Extract the [X, Y] coordinate from the center of the cell holding the provided text.  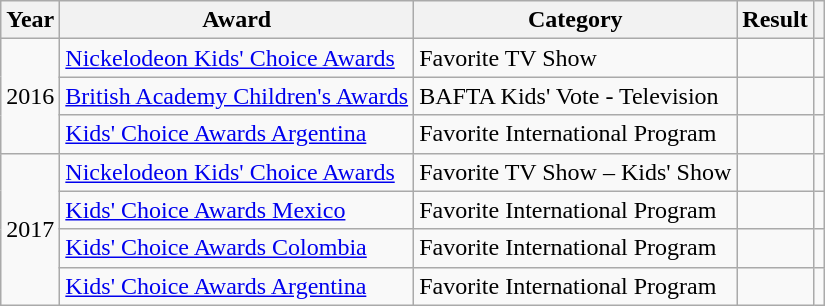
BAFTA Kids' Vote - Television [576, 96]
Kids' Choice Awards Mexico [237, 210]
2017 [30, 229]
Favorite TV Show – Kids' Show [576, 172]
British Academy Children's Awards [237, 96]
Award [237, 20]
Kids' Choice Awards Colombia [237, 248]
Category [576, 20]
Favorite TV Show [576, 58]
Year [30, 20]
Result [775, 20]
2016 [30, 96]
